Detect which cell encompasses the target text, then output its [x, y] center coordinate. 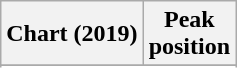
Chart (2019) [72, 34]
Peakposition [189, 34]
